Output the [X, Y] coordinate of the center of the cell containing the given text.  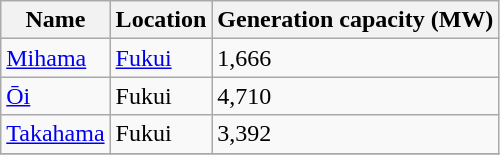
Location [161, 20]
4,710 [356, 96]
Mihama [56, 58]
1,666 [356, 58]
Ōi [56, 96]
Takahama [56, 134]
Name [56, 20]
3,392 [356, 134]
Generation capacity (MW) [356, 20]
